Identify which cell holds the provided text, then report its [x, y] central coordinate. 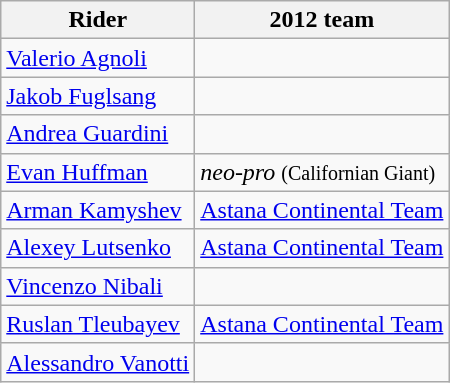
Andrea Guardini [98, 134]
Rider [98, 20]
Arman Kamyshev [98, 210]
Alexey Lutsenko [98, 248]
Evan Huffman [98, 172]
2012 team [322, 20]
Alessandro Vanotti [98, 362]
Ruslan Tleubayev [98, 324]
Jakob Fuglsang [98, 96]
Vincenzo Nibali [98, 286]
Valerio Agnoli [98, 58]
neo-pro (Californian Giant) [322, 172]
